From the cell containing the given text, extract its center point as [x, y] coordinate. 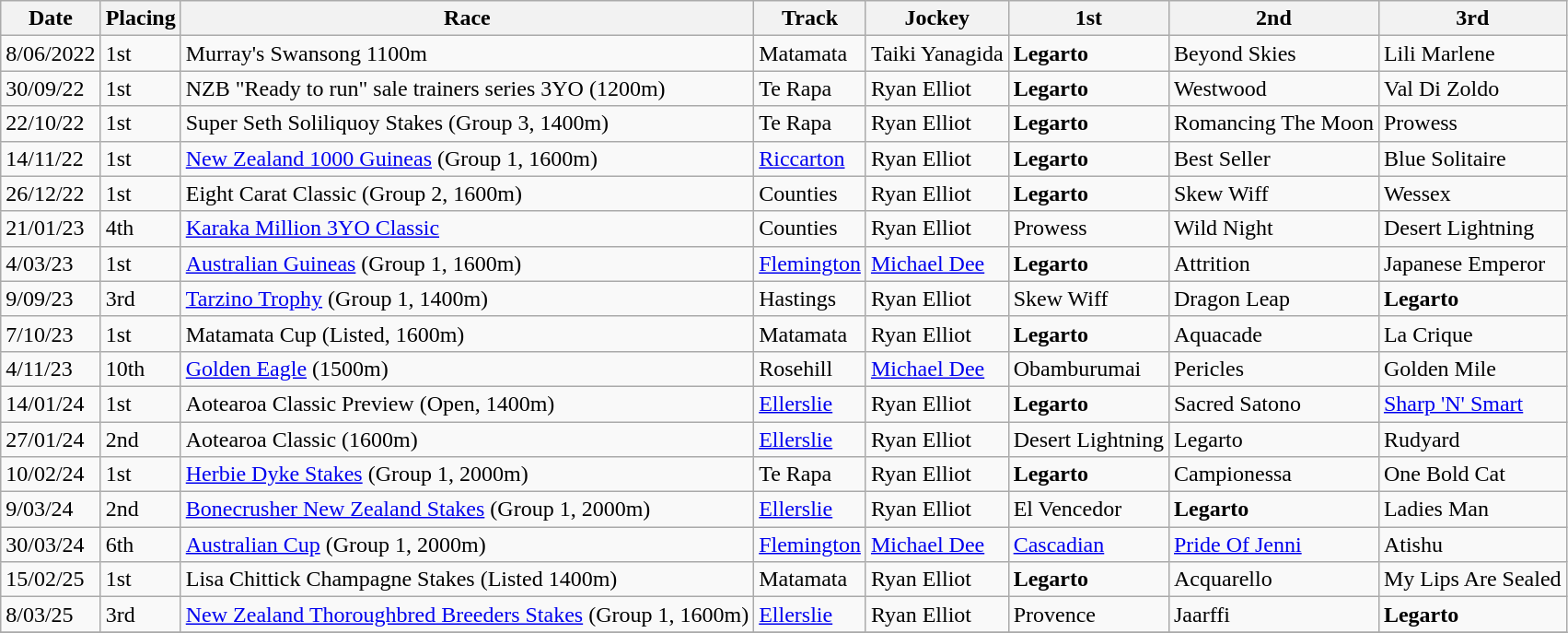
8/03/25 [51, 615]
4/03/23 [51, 264]
Japanese Emperor [1472, 264]
Pride Of Jenni [1273, 545]
La Crique [1472, 334]
14/11/22 [51, 158]
Golden Mile [1472, 369]
22/10/22 [51, 123]
10th [140, 369]
Val Di Zoldo [1472, 88]
Australian Guineas (Group 1, 1600m) [467, 264]
4th [140, 229]
Rosehill [810, 369]
Sharp 'N' Smart [1472, 404]
Australian Cup (Group 1, 2000m) [467, 545]
10/02/24 [51, 475]
Track [810, 18]
Sacred Satono [1273, 404]
Placing [140, 18]
Eight Carat Classic (Group 2, 1600m) [467, 193]
Super Seth Soliliquoy Stakes (Group 3, 1400m) [467, 123]
Golden Eagle (1500m) [467, 369]
Matamata Cup (Listed, 1600m) [467, 334]
9/03/24 [51, 510]
Hastings [810, 299]
Aquacade [1273, 334]
Aotearoa Classic Preview (Open, 1400m) [467, 404]
Date [51, 18]
Cascadian [1088, 545]
Taiki Yanagida [937, 53]
27/01/24 [51, 440]
One Bold Cat [1472, 475]
Bonecrusher New Zealand Stakes (Group 1, 2000m) [467, 510]
Aotearoa Classic (1600m) [467, 440]
NZB "Ready to run" sale trainers series 3YO (1200m) [467, 88]
Beyond Skies [1273, 53]
26/12/22 [51, 193]
Best Seller [1273, 158]
21/01/23 [51, 229]
Romancing The Moon [1273, 123]
Lili Marlene [1472, 53]
Westwood [1273, 88]
Pericles [1273, 369]
4/11/23 [51, 369]
New Zealand 1000 Guineas (Group 1, 1600m) [467, 158]
15/02/25 [51, 580]
Wild Night [1273, 229]
Murray's Swansong 1100m [467, 53]
Tarzino Trophy (Group 1, 1400m) [467, 299]
30/03/24 [51, 545]
El Vencedor [1088, 510]
Karaka Million 3YO Classic [467, 229]
Blue Solitaire [1472, 158]
14/01/24 [51, 404]
9/09/23 [51, 299]
Attrition [1273, 264]
Campionessa [1273, 475]
7/10/23 [51, 334]
Lisa Chittick Champagne Stakes (Listed 1400m) [467, 580]
Herbie Dyke Stakes (Group 1, 2000m) [467, 475]
Rudyard [1472, 440]
Wessex [1472, 193]
Jaarffi [1273, 615]
Riccarton [810, 158]
Provence [1088, 615]
8/06/2022 [51, 53]
Ladies Man [1472, 510]
Atishu [1472, 545]
30/09/22 [51, 88]
Obamburumai [1088, 369]
Dragon Leap [1273, 299]
Race [467, 18]
6th [140, 545]
My Lips Are Sealed [1472, 580]
Jockey [937, 18]
New Zealand Thoroughbred Breeders Stakes (Group 1, 1600m) [467, 615]
Acquarello [1273, 580]
